Output the (X, Y) coordinate of the center of the cell containing the given text.  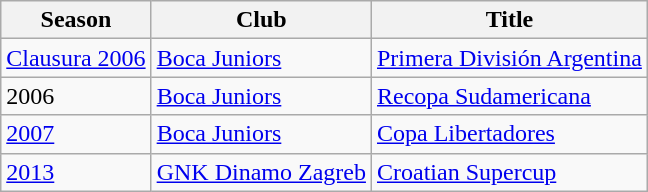
GNK Dinamo Zagreb (261, 172)
Title (509, 20)
Clausura 2006 (76, 58)
2006 (76, 96)
Season (76, 20)
Primera División Argentina (509, 58)
Croatian Supercup (509, 172)
Copa Libertadores (509, 134)
Recopa Sudamericana (509, 96)
2013 (76, 172)
2007 (76, 134)
Club (261, 20)
